Detect which cell encompasses the target text, then output its (X, Y) center coordinate. 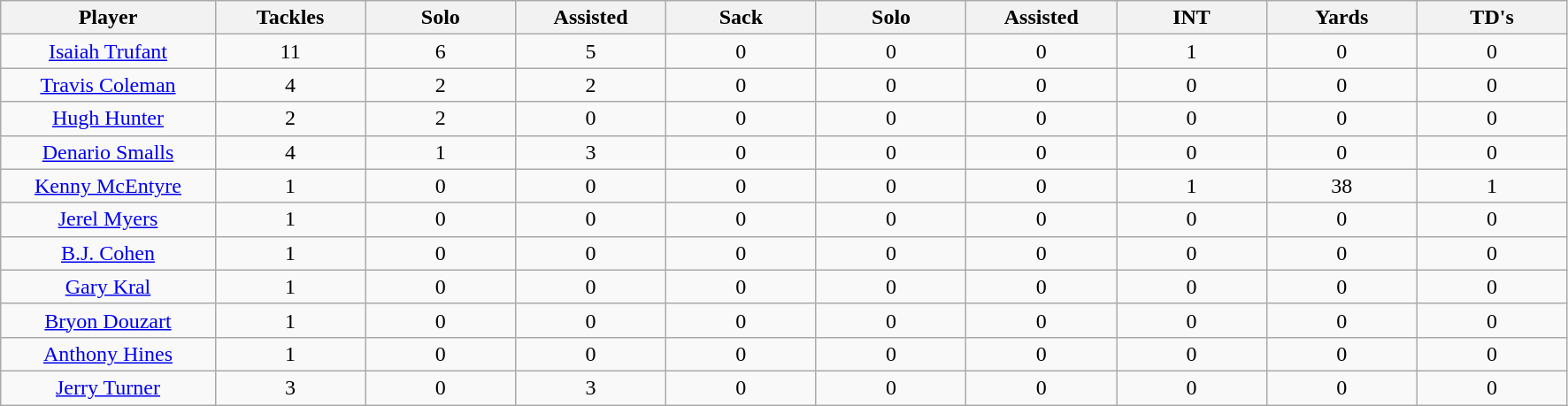
Yards (1341, 18)
Jerel Myers (108, 219)
5 (591, 51)
B.J. Cohen (108, 253)
Bryon Douzart (108, 320)
11 (290, 51)
Isaiah Trufant (108, 51)
6 (441, 51)
Travis Coleman (108, 85)
INT (1192, 18)
Jerry Turner (108, 387)
Denario Smalls (108, 152)
Hugh Hunter (108, 119)
38 (1341, 186)
Kenny McEntyre (108, 186)
Tackles (290, 18)
Sack (741, 18)
Gary Kral (108, 287)
Anthony Hines (108, 354)
Player (108, 18)
TD's (1492, 18)
